Output the [X, Y] coordinate of the center of the cell containing the given text.  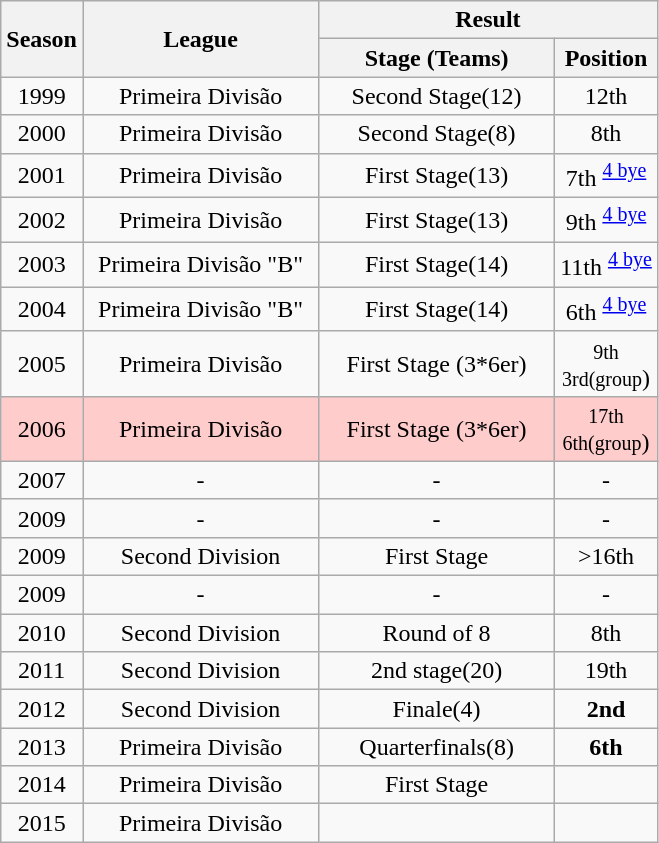
2012 [42, 709]
11th 4 bye [606, 264]
2002 [42, 220]
Result [488, 20]
2010 [42, 633]
2nd stage(20) [437, 671]
>16th [606, 556]
2003 [42, 264]
2014 [42, 785]
17th6th(group) [606, 428]
6th 4 bye [606, 310]
2007 [42, 480]
19th [606, 671]
League [200, 39]
Finale(4) [437, 709]
2013 [42, 747]
Second Stage(8) [437, 134]
2005 [42, 364]
2011 [42, 671]
Position [606, 58]
Quarterfinals(8) [437, 747]
2006 [42, 428]
2nd [606, 709]
6th [606, 747]
Second Stage(12) [437, 96]
2015 [42, 823]
12th [606, 96]
1999 [42, 96]
7th 4 bye [606, 176]
Season [42, 39]
2001 [42, 176]
Round of 8 [437, 633]
9th3rd(group) [606, 364]
2000 [42, 134]
Stage (Teams) [437, 58]
9th 4 bye [606, 220]
2004 [42, 310]
